Return the [X, Y] coordinate for the center point of the cell that contains the specified text.  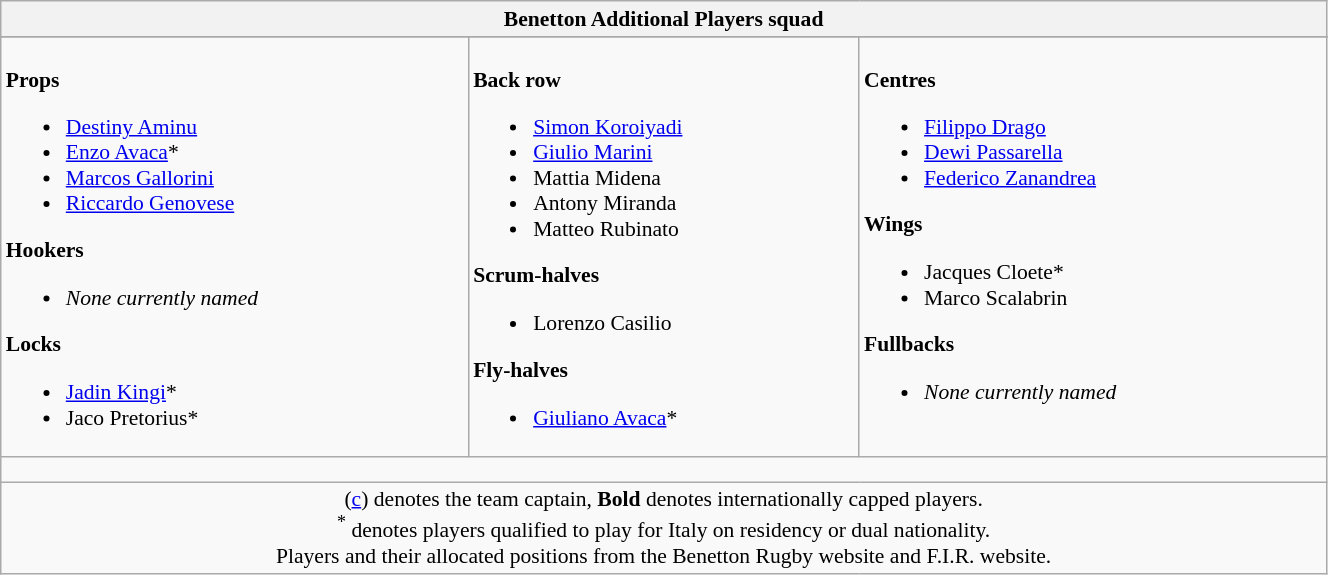
Back row Simon Koroiyadi Giulio Marini Mattia Midena Antony Miranda Matteo Rubinato Scrum-halves Lorenzo Casilio Fly-halves Giuliano Avaca* [664, 247]
Props Destiny Aminu Enzo Avaca* Marcos Gallorini Riccardo Genovese HookersNone currently namedLocks Jadin Kingi* Jaco Pretorius* [234, 247]
Centres Filippo Drago Dewi Passarella Federico Zanandrea Wings Jacques Cloete* Marco Scalabrin FullbacksNone currently named [1092, 247]
Benetton Additional Players squad [664, 19]
